Output the [X, Y] coordinate of the center of the cell containing the given text.  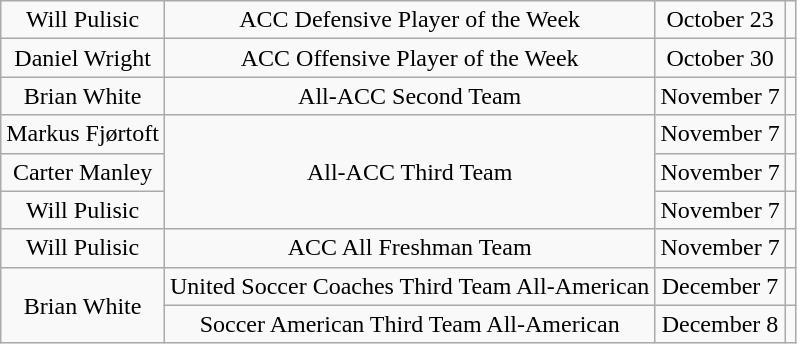
ACC Offensive Player of the Week [409, 58]
October 30 [720, 58]
Carter Manley [83, 172]
December 8 [720, 324]
December 7 [720, 286]
October 23 [720, 20]
All-ACC Second Team [409, 96]
United Soccer Coaches Third Team All-American [409, 286]
Markus Fjørtoft [83, 134]
Soccer American Third Team All-American [409, 324]
Daniel Wright [83, 58]
All-ACC Third Team [409, 172]
ACC All Freshman Team [409, 248]
ACC Defensive Player of the Week [409, 20]
